Output the (X, Y) coordinate of the center of the cell containing the given text.  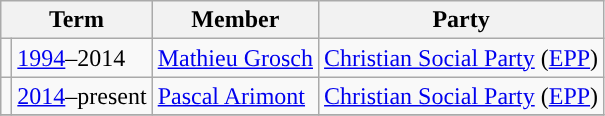
Mathieu Grosch (235, 58)
1994–2014 (82, 58)
Member (235, 20)
Term (76, 20)
Party (462, 20)
2014–present (82, 96)
Pascal Arimont (235, 96)
